Search for the cell housing the specified text and yield its (X, Y) center coordinate. 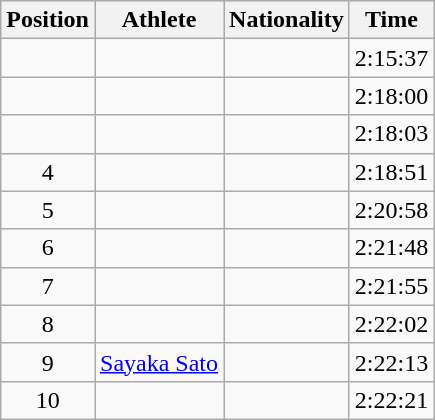
Position (48, 20)
2:22:02 (391, 324)
2:20:58 (391, 210)
5 (48, 210)
6 (48, 248)
Time (391, 20)
2:15:37 (391, 58)
2:22:13 (391, 362)
4 (48, 172)
9 (48, 362)
2:18:00 (391, 96)
8 (48, 324)
2:21:55 (391, 286)
Athlete (158, 20)
2:18:03 (391, 134)
2:18:51 (391, 172)
Sayaka Sato (158, 362)
Nationality (287, 20)
2:21:48 (391, 248)
7 (48, 286)
2:22:21 (391, 400)
10 (48, 400)
